For the text-containing cell, return its midpoint in (X, Y) coordinate format. 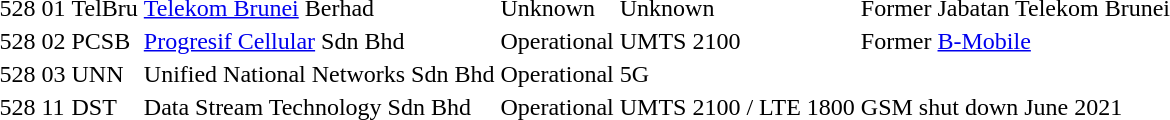
Unified National Networks Sdn Bhd (319, 74)
03 (54, 74)
5G (737, 74)
UMTS 2100 (737, 41)
Progresif Cellular Sdn Bhd (319, 41)
UNN (104, 74)
02 (54, 41)
PCSB (104, 41)
